Search for the cell housing the specified text and yield its (X, Y) center coordinate. 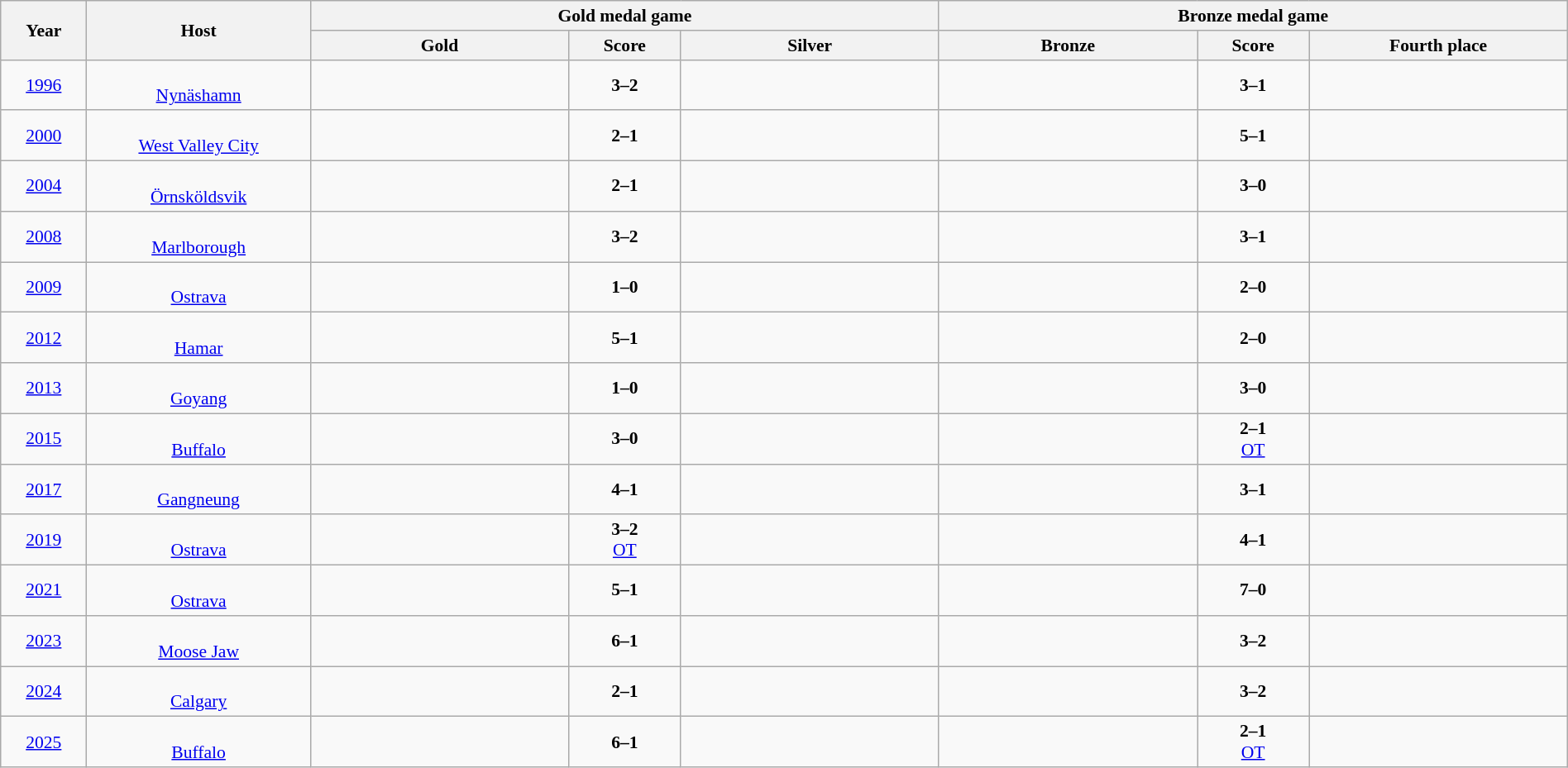
1996 (44, 84)
2015 (44, 438)
Calgary (198, 691)
Fourth place (1438, 45)
Goyang (198, 389)
2023 (44, 642)
2000 (44, 136)
Bronze (1068, 45)
Gold medal game (624, 16)
West Valley City (198, 136)
Bronze medal game (1253, 16)
2013 (44, 389)
3–2OT (625, 541)
Silver (810, 45)
2025 (44, 742)
2017 (44, 489)
2012 (44, 337)
2019 (44, 541)
2009 (44, 288)
Örnsköldsvik (198, 187)
Gold (439, 45)
Hamar (198, 337)
Moose Jaw (198, 642)
2024 (44, 691)
Gangneung (198, 489)
Nynäshamn (198, 84)
7–0 (1254, 590)
Year (44, 30)
2021 (44, 590)
2004 (44, 187)
2008 (44, 236)
Marlborough (198, 236)
Host (198, 30)
